Pinpoint the cell where the given text exists, returning its [X, Y] midpoint coordinate. 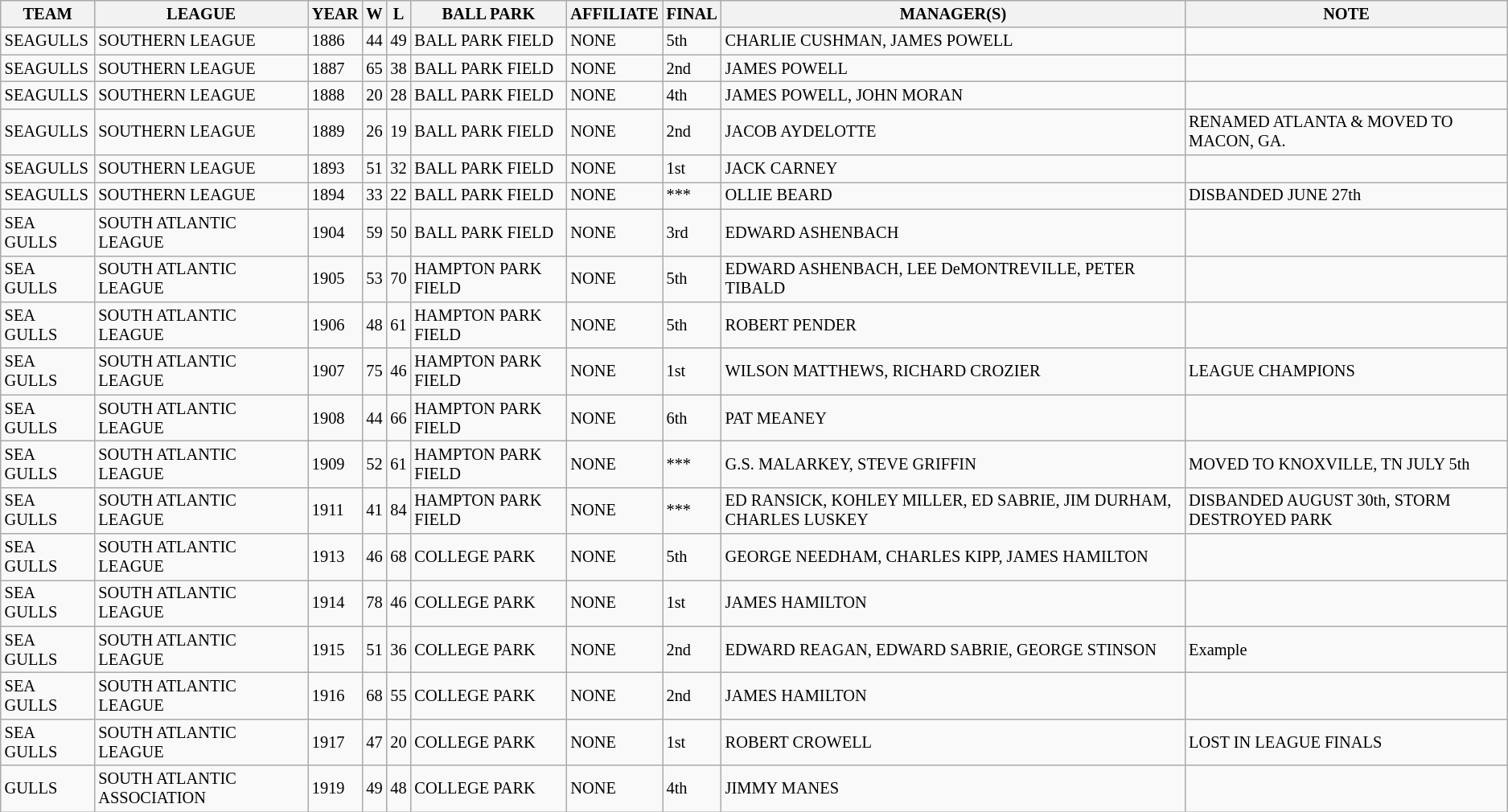
ROBERT PENDER [953, 325]
PAT MEANEY [953, 418]
G.S. MALARKEY, STEVE GRIFFIN [953, 464]
DISBANDED JUNE 27th [1346, 195]
L [398, 14]
SOUTH ATLANTIC ASSOCIATION [201, 789]
LEAGUE CHAMPIONS [1346, 371]
53 [374, 279]
1916 [335, 695]
MOVED TO KNOXVILLE, TN JULY 5th [1346, 464]
WILSON MATTHEWS, RICHARD CROZIER [953, 371]
47 [374, 742]
CHARLIE CUSHMAN, JAMES POWELL [953, 41]
1914 [335, 603]
26 [374, 132]
50 [398, 232]
YEAR [335, 14]
ED RANSICK, KOHLEY MILLER, ED SABRIE, JIM DURHAM, CHARLES LUSKEY [953, 511]
JACK CARNEY [953, 169]
OLLIE BEARD [953, 195]
DISBANDED AUGUST 30th, STORM DESTROYED PARK [1346, 511]
1909 [335, 464]
38 [398, 68]
MANAGER(S) [953, 14]
65 [374, 68]
55 [398, 695]
LEAGUE [201, 14]
78 [374, 603]
ROBERT CROWELL [953, 742]
33 [374, 195]
3rd [692, 232]
TEAM [48, 14]
JAMES POWELL, JOHN MORAN [953, 95]
28 [398, 95]
Example [1346, 650]
52 [374, 464]
JIMMY MANES [953, 789]
1911 [335, 511]
JAMES POWELL [953, 68]
GEORGE NEEDHAM, CHARLES KIPP, JAMES HAMILTON [953, 557]
32 [398, 169]
EDWARD REAGAN, EDWARD SABRIE, GEORGE STINSON [953, 650]
1893 [335, 169]
75 [374, 371]
36 [398, 650]
1894 [335, 195]
1913 [335, 557]
19 [398, 132]
1887 [335, 68]
1905 [335, 279]
LOST IN LEAGUE FINALS [1346, 742]
1888 [335, 95]
W [374, 14]
JACOB AYDELOTTE [953, 132]
41 [374, 511]
1919 [335, 789]
66 [398, 418]
59 [374, 232]
BALL PARK [488, 14]
NOTE [1346, 14]
RENAMED ATLANTA & MOVED TO MACON, GA. [1346, 132]
1886 [335, 41]
1908 [335, 418]
FINAL [692, 14]
1889 [335, 132]
GULLS [48, 789]
1904 [335, 232]
1915 [335, 650]
6th [692, 418]
1917 [335, 742]
AFFILIATE [614, 14]
70 [398, 279]
EDWARD ASHENBACH [953, 232]
22 [398, 195]
84 [398, 511]
1907 [335, 371]
1906 [335, 325]
EDWARD ASHENBACH, LEE DeMONTREVILLE, PETER TIBALD [953, 279]
